Extract the (x, y) coordinate from the center of the cell holding the provided text.  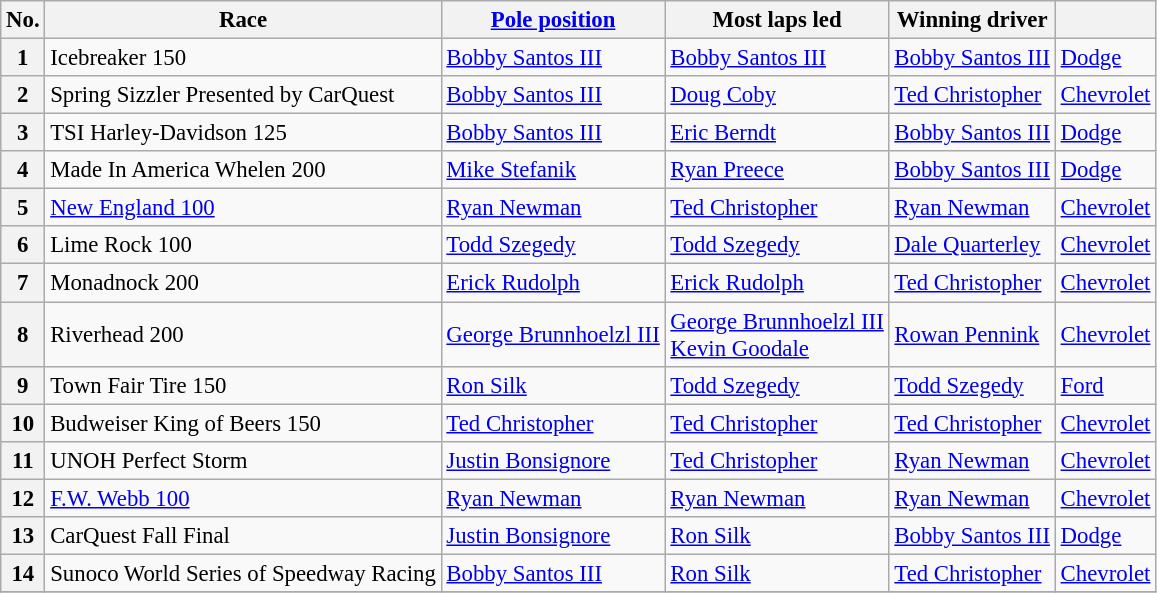
Mike Stefanik (553, 170)
No. (23, 20)
Ford (1105, 385)
Monadnock 200 (243, 283)
Ryan Preece (777, 170)
2 (23, 95)
CarQuest Fall Final (243, 536)
Race (243, 20)
Made In America Whelen 200 (243, 170)
13 (23, 536)
TSI Harley-Davidson 125 (243, 133)
Budweiser King of Beers 150 (243, 423)
Sunoco World Series of Speedway Racing (243, 573)
New England 100 (243, 208)
Pole position (553, 20)
George Brunnhoelzl III (553, 334)
UNOH Perfect Storm (243, 460)
Town Fair Tire 150 (243, 385)
11 (23, 460)
Rowan Pennink (972, 334)
5 (23, 208)
George Brunnhoelzl IIIKevin Goodale (777, 334)
7 (23, 283)
1 (23, 58)
12 (23, 498)
4 (23, 170)
6 (23, 245)
Spring Sizzler Presented by CarQuest (243, 95)
Lime Rock 100 (243, 245)
Winning driver (972, 20)
Most laps led (777, 20)
Doug Coby (777, 95)
Riverhead 200 (243, 334)
9 (23, 385)
14 (23, 573)
10 (23, 423)
Icebreaker 150 (243, 58)
Eric Berndt (777, 133)
Dale Quarterley (972, 245)
F.W. Webb 100 (243, 498)
3 (23, 133)
8 (23, 334)
